Find where the given text appears and provide that cell's center as [X, Y] coordinate. 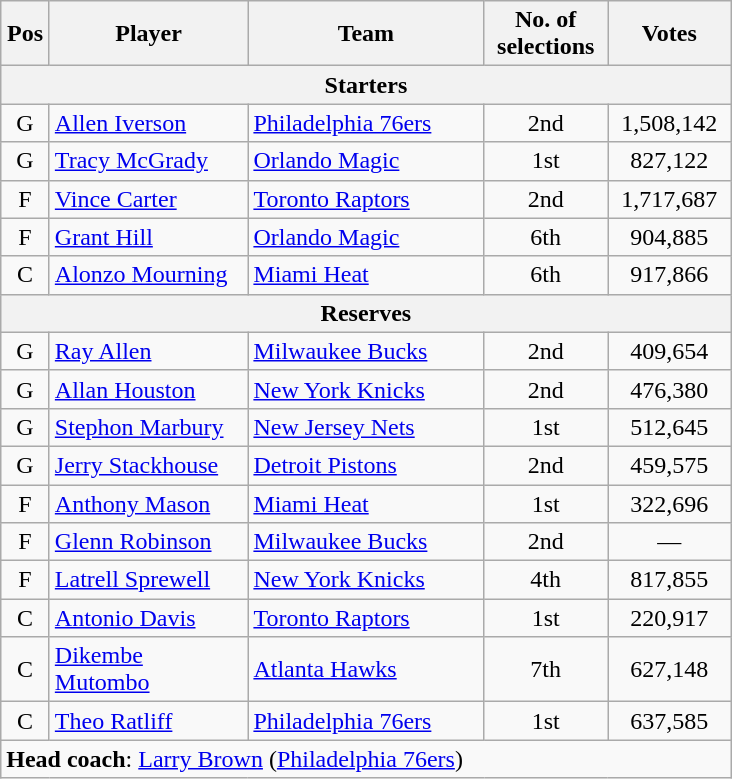
Antonio Davis [148, 618]
No. of selections [546, 34]
1,717,687 [670, 199]
Atlanta Hawks [366, 670]
Alonzo Mourning [148, 275]
4th [546, 580]
322,696 [670, 503]
Dikembe Mutombo [148, 670]
637,585 [670, 721]
409,654 [670, 351]
Pos [26, 34]
Head coach: Larry Brown (Philadelphia 76ers) [366, 759]
Votes [670, 34]
Latrell Sprewell [148, 580]
New Jersey Nets [366, 427]
459,575 [670, 465]
Glenn Robinson [148, 542]
Reserves [366, 313]
1,508,142 [670, 123]
Anthony Mason [148, 503]
7th [546, 670]
Tracy McGrady [148, 161]
220,917 [670, 618]
476,380 [670, 389]
Ray Allen [148, 351]
Allen Iverson [148, 123]
512,645 [670, 427]
Allan Houston [148, 389]
— [670, 542]
817,855 [670, 580]
Theo Ratliff [148, 721]
Vince Carter [148, 199]
Stephon Marbury [148, 427]
Jerry Stackhouse [148, 465]
Grant Hill [148, 237]
Team [366, 34]
Starters [366, 85]
827,122 [670, 161]
Detroit Pistons [366, 465]
627,148 [670, 670]
917,866 [670, 275]
Player [148, 34]
904,885 [670, 237]
